Scan for the cell matching the given text and deliver its [X, Y] coordinate at center. 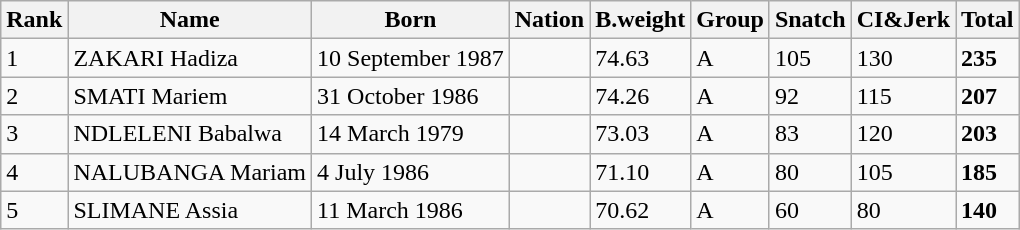
71.10 [640, 172]
3 [34, 134]
Total [988, 20]
92 [810, 96]
Name [190, 20]
SMATI Mariem [190, 96]
60 [810, 210]
ZAKARI Hadiza [190, 58]
73.03 [640, 134]
11 March 1986 [411, 210]
31 October 1986 [411, 96]
Snatch [810, 20]
207 [988, 96]
1 [34, 58]
2 [34, 96]
B.weight [640, 20]
4 July 1986 [411, 172]
SLIMANE Assia [190, 210]
120 [903, 134]
74.26 [640, 96]
70.62 [640, 210]
185 [988, 172]
130 [903, 58]
NDLELENI Babalwa [190, 134]
115 [903, 96]
NALUBANGA Mariam [190, 172]
10 September 1987 [411, 58]
5 [34, 210]
74.63 [640, 58]
4 [34, 172]
83 [810, 134]
CI&Jerk [903, 20]
Born [411, 20]
Nation [549, 20]
203 [988, 134]
14 March 1979 [411, 134]
235 [988, 58]
Rank [34, 20]
140 [988, 210]
Group [730, 20]
